Detect which cell encompasses the target text, then output its [x, y] center coordinate. 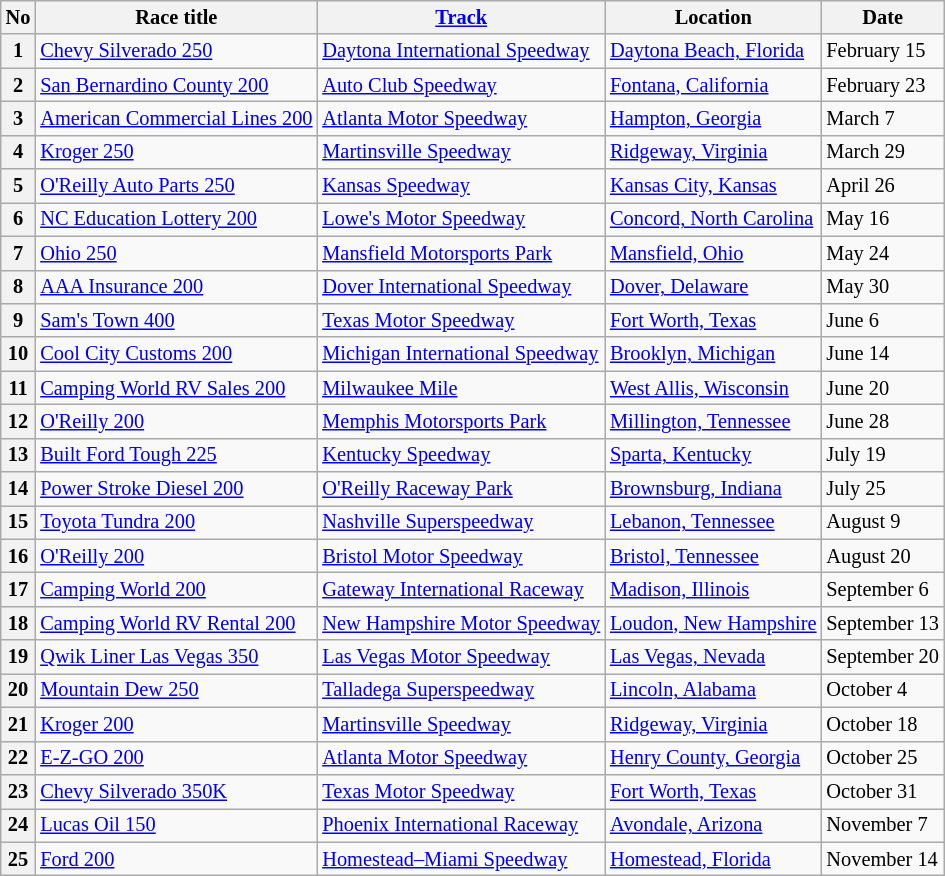
Track [461, 17]
Brownsburg, Indiana [713, 489]
14 [18, 489]
Avondale, Arizona [713, 825]
Sam's Town 400 [176, 320]
23 [18, 791]
May 30 [882, 287]
O'Reilly Auto Parts 250 [176, 186]
16 [18, 556]
February 23 [882, 85]
June 14 [882, 354]
July 25 [882, 489]
Brooklyn, Michigan [713, 354]
Daytona Beach, Florida [713, 51]
Lincoln, Alabama [713, 690]
24 [18, 825]
Bristol Motor Speedway [461, 556]
August 9 [882, 522]
11 [18, 388]
Las Vegas, Nevada [713, 657]
Chevy Silverado 250 [176, 51]
Dover International Speedway [461, 287]
25 [18, 859]
Homestead, Florida [713, 859]
Concord, North Carolina [713, 219]
Fontana, California [713, 85]
Ford 200 [176, 859]
Auto Club Speedway [461, 85]
Gateway International Raceway [461, 589]
Cool City Customs 200 [176, 354]
November 7 [882, 825]
13 [18, 455]
Kansas City, Kansas [713, 186]
Sparta, Kentucky [713, 455]
Homestead–Miami Speedway [461, 859]
June 28 [882, 421]
Kroger 200 [176, 724]
Kansas Speedway [461, 186]
April 26 [882, 186]
Kentucky Speedway [461, 455]
15 [18, 522]
Milwaukee Mile [461, 388]
June 6 [882, 320]
October 18 [882, 724]
E-Z-GO 200 [176, 758]
Power Stroke Diesel 200 [176, 489]
Talladega Superspeedway [461, 690]
Mansfield, Ohio [713, 253]
3 [18, 118]
Qwik Liner Las Vegas 350 [176, 657]
September 13 [882, 623]
November 14 [882, 859]
Daytona International Speedway [461, 51]
Mansfield Motorsports Park [461, 253]
Chevy Silverado 350K [176, 791]
Madison, Illinois [713, 589]
New Hampshire Motor Speedway [461, 623]
September 6 [882, 589]
Phoenix International Raceway [461, 825]
March 7 [882, 118]
San Bernardino County 200 [176, 85]
17 [18, 589]
No [18, 17]
20 [18, 690]
March 29 [882, 152]
Michigan International Speedway [461, 354]
Camping World RV Rental 200 [176, 623]
Lucas Oil 150 [176, 825]
9 [18, 320]
6 [18, 219]
Built Ford Tough 225 [176, 455]
May 16 [882, 219]
Toyota Tundra 200 [176, 522]
1 [18, 51]
Las Vegas Motor Speedway [461, 657]
19 [18, 657]
7 [18, 253]
Camping World 200 [176, 589]
8 [18, 287]
American Commercial Lines 200 [176, 118]
Ohio 250 [176, 253]
18 [18, 623]
Memphis Motorsports Park [461, 421]
Lowe's Motor Speedway [461, 219]
NC Education Lottery 200 [176, 219]
May 24 [882, 253]
October 25 [882, 758]
10 [18, 354]
22 [18, 758]
Henry County, Georgia [713, 758]
August 20 [882, 556]
West Allis, Wisconsin [713, 388]
Loudon, New Hampshire [713, 623]
Millington, Tennessee [713, 421]
Hampton, Georgia [713, 118]
12 [18, 421]
Camping World RV Sales 200 [176, 388]
February 15 [882, 51]
June 20 [882, 388]
5 [18, 186]
Race title [176, 17]
Bristol, Tennessee [713, 556]
Location [713, 17]
Kroger 250 [176, 152]
October 31 [882, 791]
July 19 [882, 455]
O'Reilly Raceway Park [461, 489]
21 [18, 724]
4 [18, 152]
AAA Insurance 200 [176, 287]
Dover, Delaware [713, 287]
2 [18, 85]
Date [882, 17]
Mountain Dew 250 [176, 690]
Lebanon, Tennessee [713, 522]
October 4 [882, 690]
Nashville Superspeedway [461, 522]
September 20 [882, 657]
